For the text-containing cell, return its midpoint in (X, Y) coordinate format. 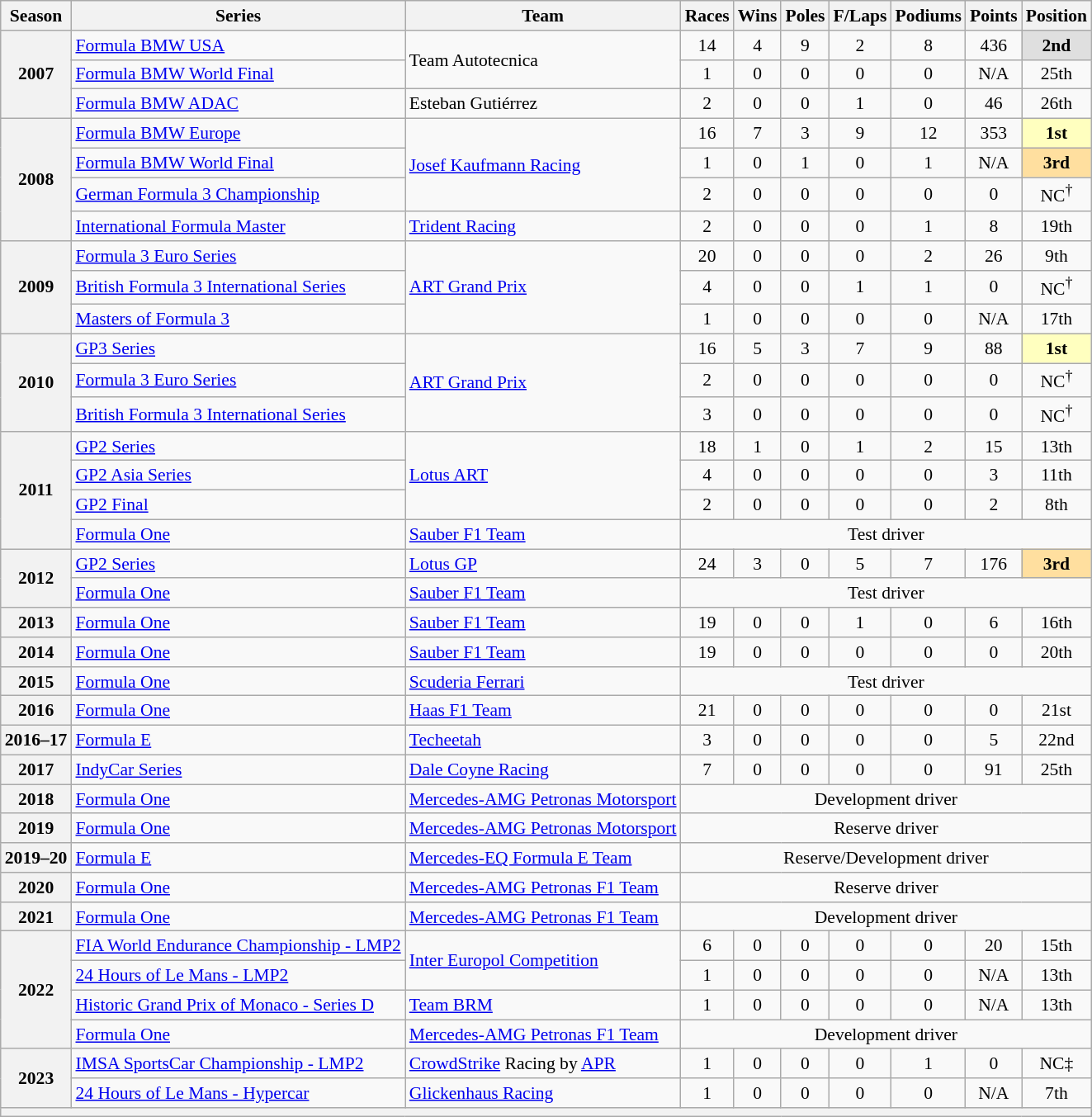
Team BRM (543, 1006)
46 (994, 104)
German Formula 3 Championship (238, 195)
2023 (36, 1078)
88 (994, 348)
22nd (1057, 741)
24 (707, 564)
Formula BMW ADAC (238, 104)
2020 (36, 887)
91 (994, 770)
Team Autotecnica (543, 59)
2015 (36, 682)
353 (994, 134)
GP3 Series (238, 348)
2021 (36, 917)
2nd (1057, 45)
2009 (36, 287)
Josef Kaufmann Racing (543, 165)
11th (1057, 476)
2012 (36, 578)
15th (1057, 946)
Podiums (928, 16)
21st (1057, 711)
436 (994, 45)
International Formula Master (238, 226)
8th (1057, 505)
21 (707, 711)
CrowdStrike Racing by APR (543, 1064)
Team (543, 16)
26th (1057, 104)
12 (928, 134)
Wins (758, 16)
IndyCar Series (238, 770)
Trident Racing (543, 226)
9th (1057, 256)
16th (1057, 622)
20th (1057, 652)
Formula BMW USA (238, 45)
Lotus GP (543, 564)
2011 (36, 490)
24 Hours of Le Mans - Hypercar (238, 1093)
2007 (36, 74)
2013 (36, 622)
Inter Europol Competition (543, 961)
Glickenhaus Racing (543, 1093)
Position (1057, 16)
Lotus ART (543, 476)
2017 (36, 770)
Historic Grand Prix of Monaco - Series D (238, 1006)
2019 (36, 829)
19th (1057, 226)
18 (707, 447)
Esteban Gutiérrez (543, 104)
2016–17 (36, 741)
14 (707, 45)
2019–20 (36, 858)
GP2 Asia Series (238, 476)
15 (994, 447)
GP2 Final (238, 505)
Poles (805, 16)
2018 (36, 799)
Formula BMW Europe (238, 134)
17th (1057, 319)
2016 (36, 711)
2008 (36, 180)
7th (1057, 1093)
24 Hours of Le Mans - LMP2 (238, 976)
Season (36, 16)
Points (994, 16)
Series (238, 16)
2014 (36, 652)
FIA World Endurance Championship - LMP2 (238, 946)
F/Laps (860, 16)
Reserve/Development driver (886, 858)
Techeetah (543, 741)
Scuderia Ferrari (543, 682)
26 (994, 256)
NC‡ (1057, 1064)
Masters of Formula 3 (238, 319)
2010 (36, 382)
Races (707, 16)
Mercedes-EQ Formula E Team (543, 858)
176 (994, 564)
Dale Coyne Racing (543, 770)
IMSA SportsCar Championship - LMP2 (238, 1064)
2022 (36, 990)
Haas F1 Team (543, 711)
